Output the [x, y] coordinate of the center of the cell containing the given text.  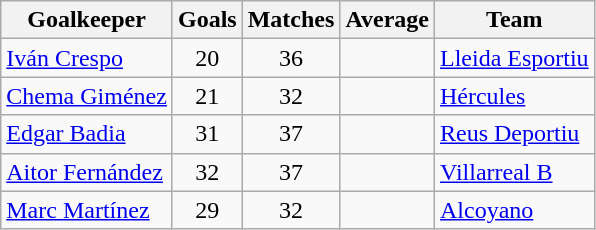
Alcoyano [514, 210]
Villarreal B [514, 172]
Hércules [514, 96]
Reus Deportiu [514, 134]
Matches [291, 20]
Team [514, 20]
Marc Martínez [87, 210]
21 [207, 96]
Edgar Badia [87, 134]
Aitor Fernández [87, 172]
31 [207, 134]
Chema Giménez [87, 96]
29 [207, 210]
Goalkeeper [87, 20]
Average [388, 20]
Lleida Esportiu [514, 58]
Iván Crespo [87, 58]
36 [291, 58]
20 [207, 58]
Goals [207, 20]
